Locate the cell with the specified text and output its [X, Y] center coordinate. 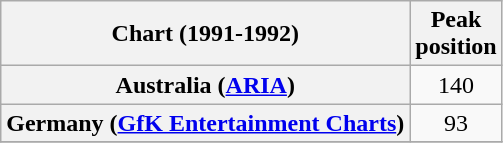
Germany (GfK Entertainment Charts) [206, 123]
140 [456, 85]
Australia (ARIA) [206, 85]
93 [456, 123]
Peakposition [456, 34]
Chart (1991-1992) [206, 34]
